Search for the cell housing the specified text and yield its (X, Y) center coordinate. 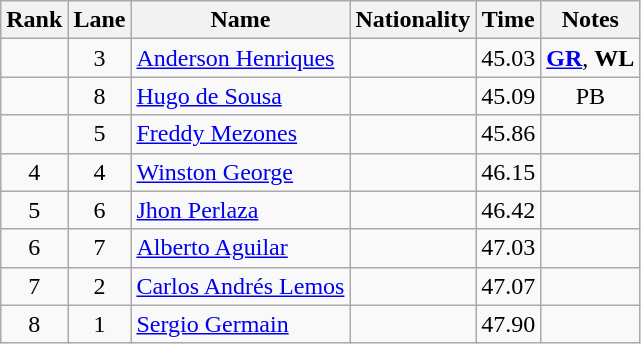
Time (508, 20)
Jhon Perlaza (240, 210)
Sergio Germain (240, 324)
45.09 (508, 96)
45.86 (508, 134)
Alberto Aguilar (240, 248)
Lane (100, 20)
1 (100, 324)
3 (100, 58)
Name (240, 20)
Winston George (240, 172)
46.42 (508, 210)
GR, WL (590, 58)
46.15 (508, 172)
PB (590, 96)
Carlos Andrés Lemos (240, 286)
Hugo de Sousa (240, 96)
47.03 (508, 248)
2 (100, 286)
47.90 (508, 324)
Anderson Henriques (240, 58)
45.03 (508, 58)
Rank (34, 20)
Notes (590, 20)
Freddy Mezones (240, 134)
Nationality (413, 20)
47.07 (508, 286)
